Determine the (X, Y) coordinate at the center of the cell enclosing the given text.  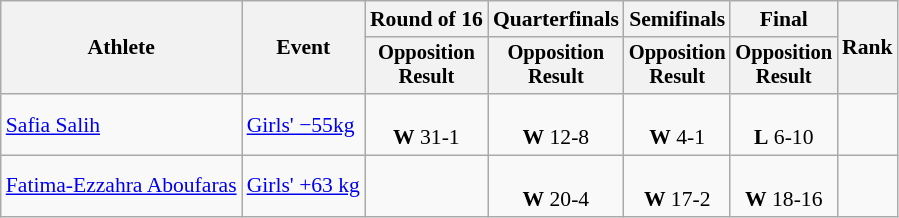
W 31-1 (426, 124)
Semifinals (678, 19)
Girls' −55kg (304, 124)
W 18-16 (784, 186)
Final (784, 19)
W 4-1 (678, 124)
W 20-4 (556, 186)
W 17-2 (678, 186)
W 12-8 (556, 124)
Rank (868, 48)
Event (304, 48)
Girls' +63 kg (304, 186)
Fatima-Ezzahra Aboufaras (122, 186)
Athlete (122, 48)
Safia Salih (122, 124)
Quarterfinals (556, 19)
Round of 16 (426, 19)
L 6-10 (784, 124)
